Return (X, Y) of the center of cell containing provided text 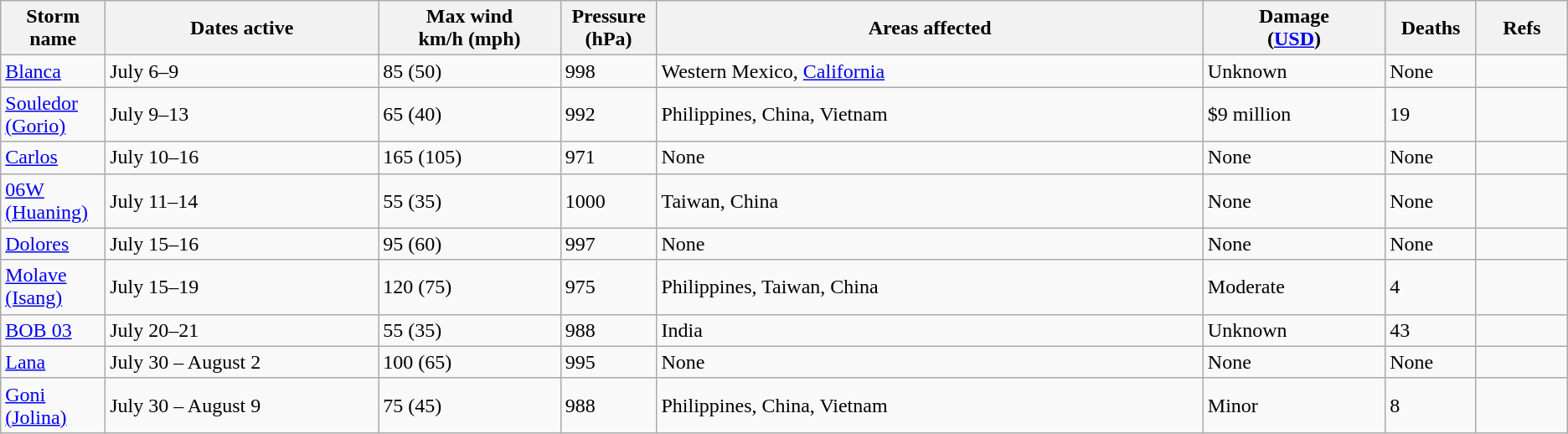
975 (608, 287)
Pressure(hPa) (608, 28)
100 (65) (469, 362)
India (930, 330)
8 (1431, 406)
July 15–19 (242, 287)
Deaths (1431, 28)
Souledor (Gorio) (54, 114)
120 (75) (469, 287)
Philippines, Taiwan, China (930, 287)
July 10–16 (242, 158)
4 (1431, 287)
Refs (1521, 28)
43 (1431, 330)
July 30 – August 2 (242, 362)
Areas affected (930, 28)
Goni (Jolina) (54, 406)
19 (1431, 114)
July 15–16 (242, 244)
75 (45) (469, 406)
Damage(USD) (1293, 28)
Max windkm/h (mph) (469, 28)
Minor (1293, 406)
1000 (608, 201)
85 (50) (469, 71)
995 (608, 362)
Taiwan, China (930, 201)
July 11–14 (242, 201)
Moderate (1293, 287)
July 20–21 (242, 330)
Dolores (54, 244)
06W (Huaning) (54, 201)
Dates active (242, 28)
Western Mexico, California (930, 71)
992 (608, 114)
165 (105) (469, 158)
$9 million (1293, 114)
July 6–9 (242, 71)
BOB 03 (54, 330)
Lana (54, 362)
Storm name (54, 28)
65 (40) (469, 114)
Molave (Isang) (54, 287)
Blanca (54, 71)
July 30 – August 9 (242, 406)
998 (608, 71)
997 (608, 244)
July 9–13 (242, 114)
Carlos (54, 158)
971 (608, 158)
95 (60) (469, 244)
